Search for the cell housing the specified text and yield its (x, y) center coordinate. 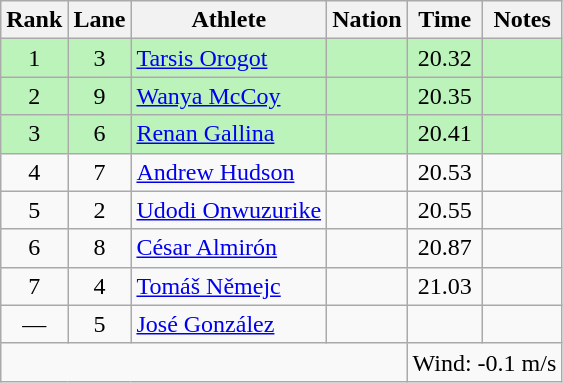
Udodi Onwuzurike (229, 210)
20.53 (444, 172)
Tarsis Orogot (229, 58)
Renan Gallina (229, 134)
20.35 (444, 96)
20.87 (444, 248)
Tomáš Němejc (229, 286)
Time (444, 20)
Wind: -0.1 m/s (484, 362)
Andrew Hudson (229, 172)
Athlete (229, 20)
21.03 (444, 286)
1 (34, 58)
20.41 (444, 134)
9 (100, 96)
César Almirón (229, 248)
8 (100, 248)
Rank (34, 20)
José González (229, 324)
Nation (367, 20)
Notes (522, 20)
— (34, 324)
20.32 (444, 58)
Wanya McCoy (229, 96)
Lane (100, 20)
20.55 (444, 210)
